From the cell containing the given text, extract its center point as [x, y] coordinate. 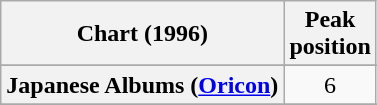
6 [330, 85]
Chart (1996) [142, 34]
Japanese Albums (Oricon) [142, 85]
Peakposition [330, 34]
